Pinpoint the cell where the given text exists, returning its (x, y) midpoint coordinate. 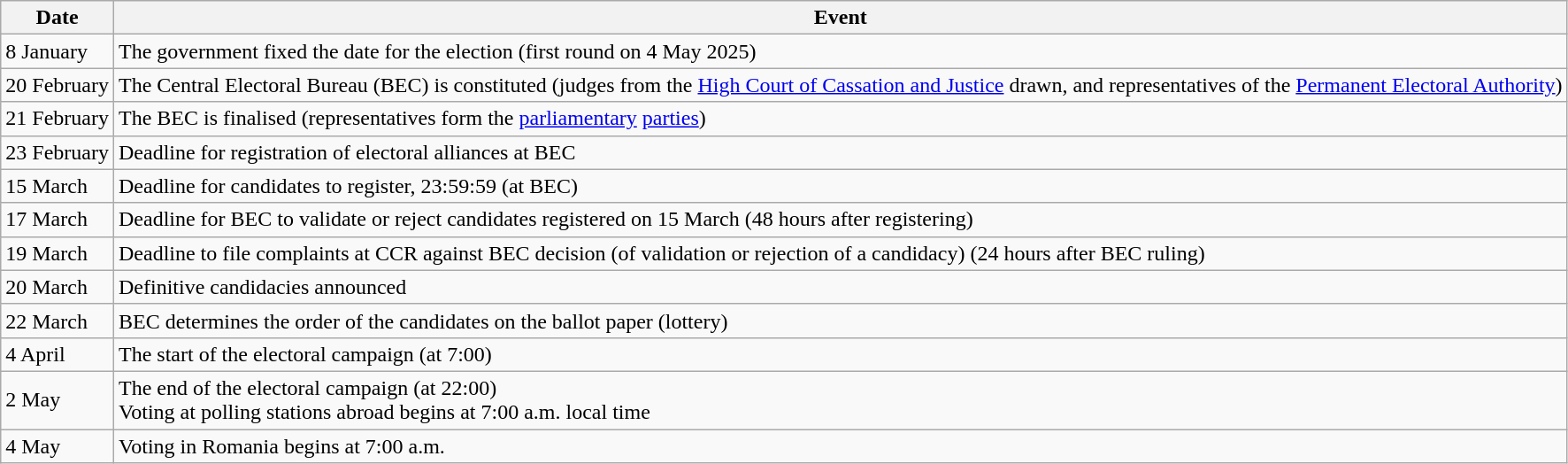
15 March (58, 186)
21 February (58, 119)
Voting in Romania begins at 7:00 a.m. (841, 445)
BEC determines the order of the candidates on the ballot paper (lottery) (841, 321)
The BEC is finalised (representatives form the parliamentary parties) (841, 119)
Deadline for BEC to validate or reject candidates registered on 15 March (48 hours after registering) (841, 220)
The government fixed the date for the election (first round on 4 May 2025) (841, 51)
Date (58, 18)
4 April (58, 354)
The start of the electoral campaign (at 7:00) (841, 354)
The end of the electoral campaign (at 22:00)Voting at polling stations abroad begins at 7:00 a.m. local time (841, 400)
8 January (58, 51)
Event (841, 18)
Deadline for registration of electoral alliances at BEC (841, 152)
23 February (58, 152)
4 May (58, 445)
17 March (58, 220)
2 May (58, 400)
Definitive candidacies announced (841, 287)
Deadline for candidates to register, 23:59:59 (at BEC) (841, 186)
19 March (58, 253)
Deadline to file complaints at CCR against BEC decision (of validation or rejection of a candidacy) (24 hours after BEC ruling) (841, 253)
20 March (58, 287)
20 February (58, 85)
22 March (58, 321)
